Extract the [x, y] coordinate from the center of the cell holding the provided text.  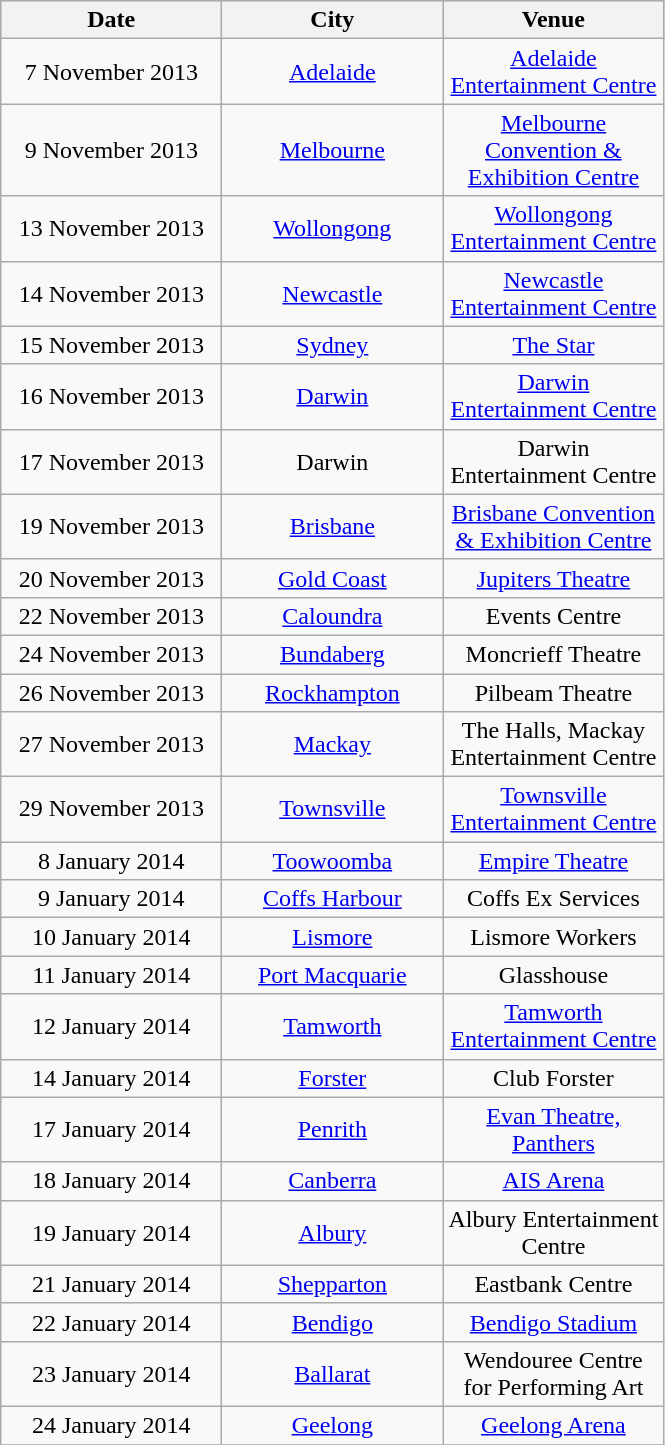
Rockhampton [332, 693]
Townsville [332, 810]
22 November 2013 [112, 616]
Albury [332, 1232]
Venue [554, 20]
Jupiters Theatre [554, 578]
Pilbeam Theatre [554, 693]
11 January 2014 [112, 975]
Geelong [332, 1425]
15 November 2013 [112, 345]
10 January 2014 [112, 937]
9 January 2014 [112, 899]
23 January 2014 [112, 1374]
Newcastle Entertainment Centre [554, 294]
24 November 2013 [112, 654]
26 November 2013 [112, 693]
Adelaide Entertainment Centre [554, 72]
Gold Coast [332, 578]
Newcastle [332, 294]
Date [112, 20]
20 November 2013 [112, 578]
19 November 2013 [112, 526]
Moncrieff Theatre [554, 654]
17 November 2013 [112, 462]
7 November 2013 [112, 72]
Bendigo Stadium [554, 1322]
The Halls, Mackay Entertainment Centre [554, 744]
27 November 2013 [112, 744]
24 January 2014 [112, 1425]
Canberra [332, 1181]
Glasshouse [554, 975]
Brisbane [332, 526]
17 January 2014 [112, 1130]
14 November 2013 [112, 294]
Sydney [332, 345]
Townsville Entertainment Centre [554, 810]
Bundaberg [332, 654]
Melbourne [332, 150]
City [332, 20]
Wollongong Entertainment Centre [554, 228]
Albury Entertainment Centre [554, 1232]
Shepparton [332, 1284]
18 January 2014 [112, 1181]
Adelaide [332, 72]
Coffs Ex Services [554, 899]
Forster [332, 1078]
The Star [554, 345]
Mackay [332, 744]
22 January 2014 [112, 1322]
9 November 2013 [112, 150]
Club Forster [554, 1078]
Lismore Workers [554, 937]
16 November 2013 [112, 396]
14 January 2014 [112, 1078]
Toowoomba [332, 861]
Tamworth Entertainment Centre [554, 1026]
Melbourne Convention & Exhibition Centre [554, 150]
Geelong Arena [554, 1425]
Coffs Harbour [332, 899]
29 November 2013 [112, 810]
13 November 2013 [112, 228]
Wendouree Centre for Performing Art [554, 1374]
Caloundra [332, 616]
8 January 2014 [112, 861]
Tamworth [332, 1026]
21 January 2014 [112, 1284]
Port Macquarie [332, 975]
Evan Theatre, Panthers [554, 1130]
Wollongong [332, 228]
Bendigo [332, 1322]
AIS Arena [554, 1181]
Events Centre [554, 616]
19 January 2014 [112, 1232]
Penrith [332, 1130]
Brisbane Convention & Exhibition Centre [554, 526]
Lismore [332, 937]
Eastbank Centre [554, 1284]
12 January 2014 [112, 1026]
Empire Theatre [554, 861]
Ballarat [332, 1374]
